Find where the given text appears and provide that cell's center as (x, y) coordinate. 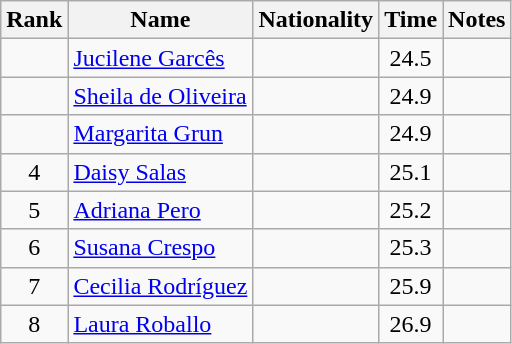
Laura Roballo (160, 324)
Name (160, 20)
Susana Crespo (160, 248)
25.2 (411, 210)
Jucilene Garcês (160, 58)
Time (411, 20)
25.3 (411, 248)
Margarita Grun (160, 134)
25.1 (411, 172)
Rank (34, 20)
Daisy Salas (160, 172)
25.9 (411, 286)
Sheila de Oliveira (160, 96)
6 (34, 248)
8 (34, 324)
5 (34, 210)
Nationality (316, 20)
Cecilia Rodríguez (160, 286)
Notes (477, 20)
26.9 (411, 324)
24.5 (411, 58)
Adriana Pero (160, 210)
7 (34, 286)
4 (34, 172)
